Output the [x, y] coordinate of the center of the cell containing the given text.  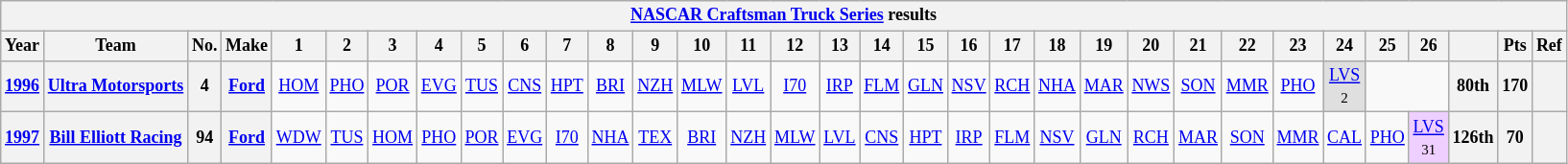
26 [1428, 46]
NASCAR Craftsman Truck Series results [783, 15]
Ref [1550, 46]
24 [1345, 46]
21 [1199, 46]
1 [298, 46]
2 [347, 46]
20 [1152, 46]
22 [1247, 46]
15 [926, 46]
17 [1012, 46]
Bill Elliott Racing [115, 138]
WDW [298, 138]
18 [1057, 46]
25 [1388, 46]
14 [882, 46]
23 [1297, 46]
80th [1473, 86]
LVS31 [1428, 138]
Pts [1515, 46]
126th [1473, 138]
12 [795, 46]
10 [702, 46]
1996 [23, 86]
13 [840, 46]
1997 [23, 138]
Team [115, 46]
16 [969, 46]
94 [205, 138]
3 [393, 46]
11 [748, 46]
19 [1104, 46]
70 [1515, 138]
LVS2 [1345, 86]
No. [205, 46]
170 [1515, 86]
CAL [1345, 138]
NWS [1152, 86]
9 [655, 46]
Ultra Motorsports [115, 86]
5 [482, 46]
6 [525, 46]
Make [248, 46]
7 [568, 46]
TEX [655, 138]
8 [610, 46]
Year [23, 46]
